Locate the cell with the specified text and output its (x, y) center coordinate. 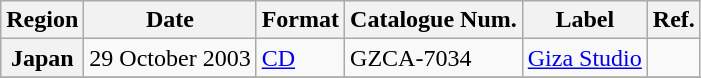
Giza Studio (584, 58)
Ref. (674, 20)
Japan (42, 58)
CD (300, 58)
GZCA-7034 (434, 58)
29 October 2003 (170, 58)
Date (170, 20)
Region (42, 20)
Catalogue Num. (434, 20)
Format (300, 20)
Label (584, 20)
